Scan for the cell matching the given text and deliver its (x, y) coordinate at center. 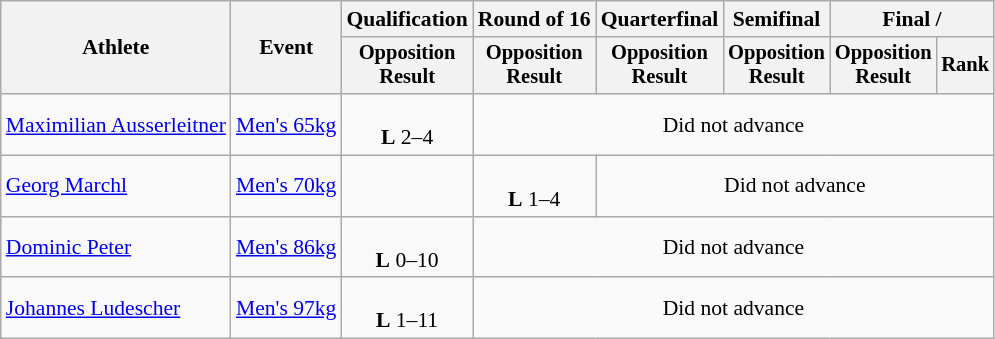
Quarterfinal (660, 19)
Men's 70kg (286, 186)
Event (286, 48)
Maximilian Ausserleitner (116, 124)
Qualification (406, 19)
Final / (912, 19)
Men's 97kg (286, 308)
L 2–4 (406, 124)
Men's 86kg (286, 248)
L 0–10 (406, 248)
Johannes Ludescher (116, 308)
Semifinal (776, 19)
L 1–4 (534, 186)
Dominic Peter (116, 248)
Georg Marchl (116, 186)
Men's 65kg (286, 124)
Round of 16 (534, 19)
Rank (965, 66)
L 1–11 (406, 308)
Athlete (116, 48)
